Return the (x, y) coordinate for the center point of the cell that contains the specified text.  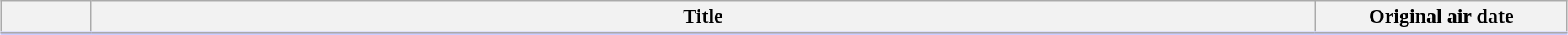
Title (703, 17)
Original air date (1441, 17)
